Return (X, Y) of the center of cell containing provided text 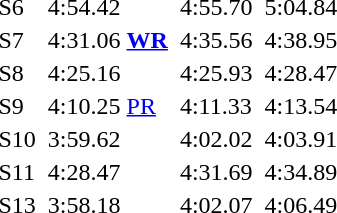
4:28.47 (108, 172)
4:10.25 PR (108, 106)
4:31.06 WR (108, 40)
4:11.33 (216, 106)
4:25.93 (216, 73)
4:31.69 (216, 172)
4:35.56 (216, 40)
4:02.02 (216, 139)
4:25.16 (108, 73)
3:59.62 (108, 139)
